Provide the (X, Y) coordinate of the cell's center where the given text is located.  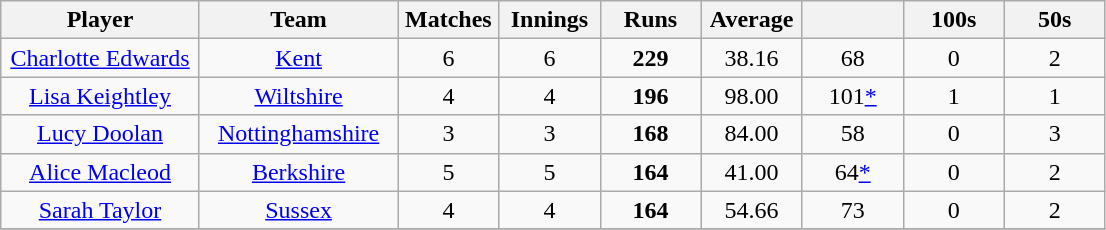
Player (100, 20)
168 (650, 134)
Alice Macleod (100, 172)
Lucy Doolan (100, 134)
Nottinghamshire (298, 134)
Average (752, 20)
229 (650, 58)
41.00 (752, 172)
196 (650, 96)
Charlotte Edwards (100, 58)
Sussex (298, 210)
Matches (448, 20)
54.66 (752, 210)
98.00 (752, 96)
Sarah Taylor (100, 210)
84.00 (752, 134)
Runs (650, 20)
100s (954, 20)
Berkshire (298, 172)
Wiltshire (298, 96)
Lisa Keightley (100, 96)
50s (1054, 20)
73 (852, 210)
Kent (298, 58)
Innings (550, 20)
64* (852, 172)
38.16 (752, 58)
58 (852, 134)
101* (852, 96)
Team (298, 20)
68 (852, 58)
